Return the [x, y] coordinate for the center point of the cell that contains the specified text.  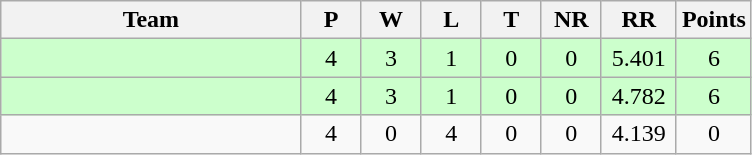
T [511, 20]
Team [151, 20]
5.401 [638, 58]
4.139 [638, 134]
4.782 [638, 96]
NR [571, 20]
Points [714, 20]
W [391, 20]
L [451, 20]
RR [638, 20]
P [331, 20]
